Find where the given text appears and provide that cell's center as (X, Y) coordinate. 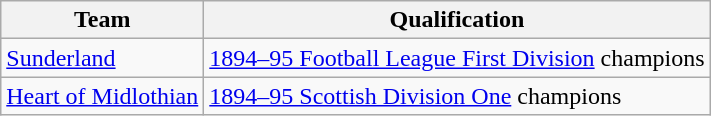
Qualification (457, 20)
1894–95 Football League First Division champions (457, 58)
Team (102, 20)
Heart of Midlothian (102, 96)
1894–95 Scottish Division One champions (457, 96)
Sunderland (102, 58)
